Determine the [x, y] coordinate at the center of the cell enclosing the given text.  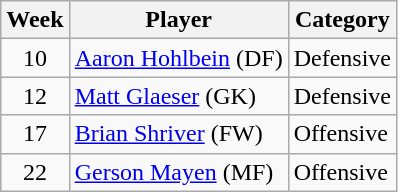
Player [178, 20]
Matt Glaeser (GK) [178, 96]
Category [342, 20]
17 [35, 134]
Gerson Mayen (MF) [178, 172]
Brian Shriver (FW) [178, 134]
Week [35, 20]
10 [35, 58]
Aaron Hohlbein (DF) [178, 58]
22 [35, 172]
12 [35, 96]
